Return (x, y) of the center of cell containing provided text 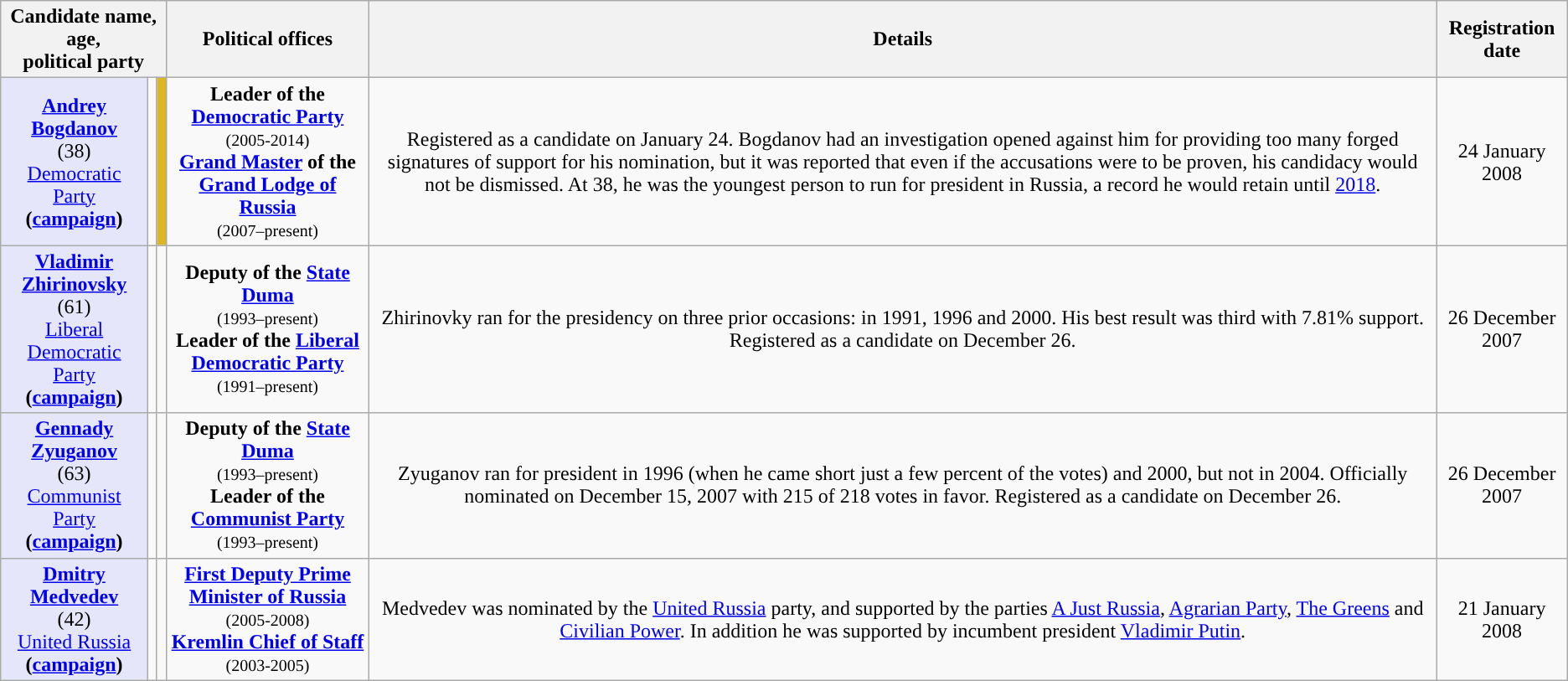
Andrey Bogdanov(38)Democratic Party(campaign) (75, 162)
Deputy of the State Duma(1993–present)Leader of the Liberal Democratic Party(1991–present) (268, 329)
Deputy of the State Duma(1993–present)Leader of the Communist Party(1993–present) (268, 486)
Candidate name, age,political party (84, 39)
Gennady Zyuganov(63)Communist Party(campaign) (75, 486)
Dmitry Medvedev(42)United Russia(campaign) (75, 619)
24 January 2008 (1502, 162)
Details (903, 39)
21 January 2008 (1502, 619)
Registration date (1502, 39)
Political offices (268, 39)
Vladimir Zhirinovsky(61)Liberal Democratic Party(campaign) (75, 329)
First Deputy Prime Minister of Russia(2005-2008)Kremlin Chief of Staff(2003-2005) (268, 619)
Leader of the Democratic Party(2005-2014)Grand Master of the Grand Lodge of Russia(2007–present) (268, 162)
